From the cell containing the given text, extract its center point as [x, y] coordinate. 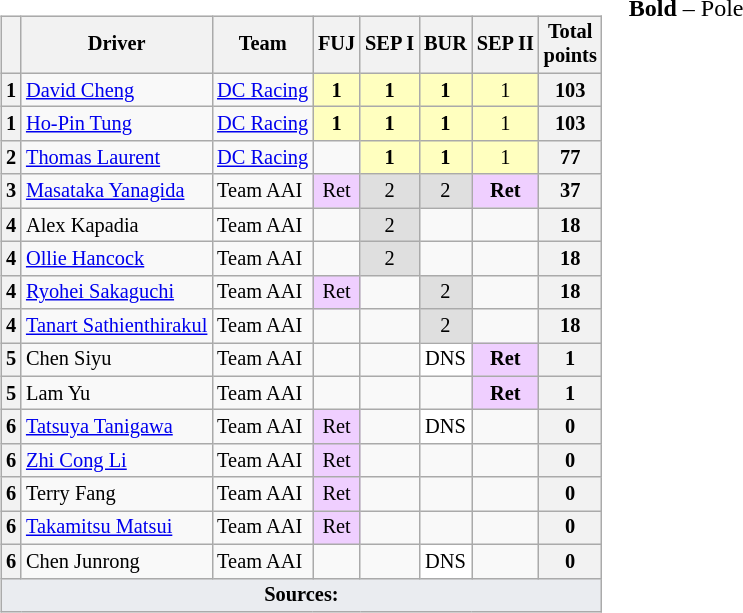
Totalpoints [570, 45]
77 [570, 158]
Lam Yu [116, 393]
Driver [116, 45]
Zhi Cong Li [116, 461]
Chen Junrong [116, 561]
Ho-Pin Tung [116, 124]
Ryohei Sakaguchi [116, 292]
3 [11, 191]
Tanart Sathienthirakul [116, 326]
SEP I [390, 45]
David Cheng [116, 90]
Tatsuya Tanigawa [116, 427]
37 [570, 191]
Alex Kapadia [116, 225]
BUR [446, 45]
Thomas Laurent [116, 158]
Team [262, 45]
FUJ [336, 45]
Ollie Hancock [116, 259]
Chen Siyu [116, 360]
Terry Fang [116, 494]
Masataka Yanagida [116, 191]
Sources: [301, 595]
Takamitsu Matsui [116, 528]
SEP II [506, 45]
